Capture the cell that displays the provided text and extract its (x, y) central coordinate. 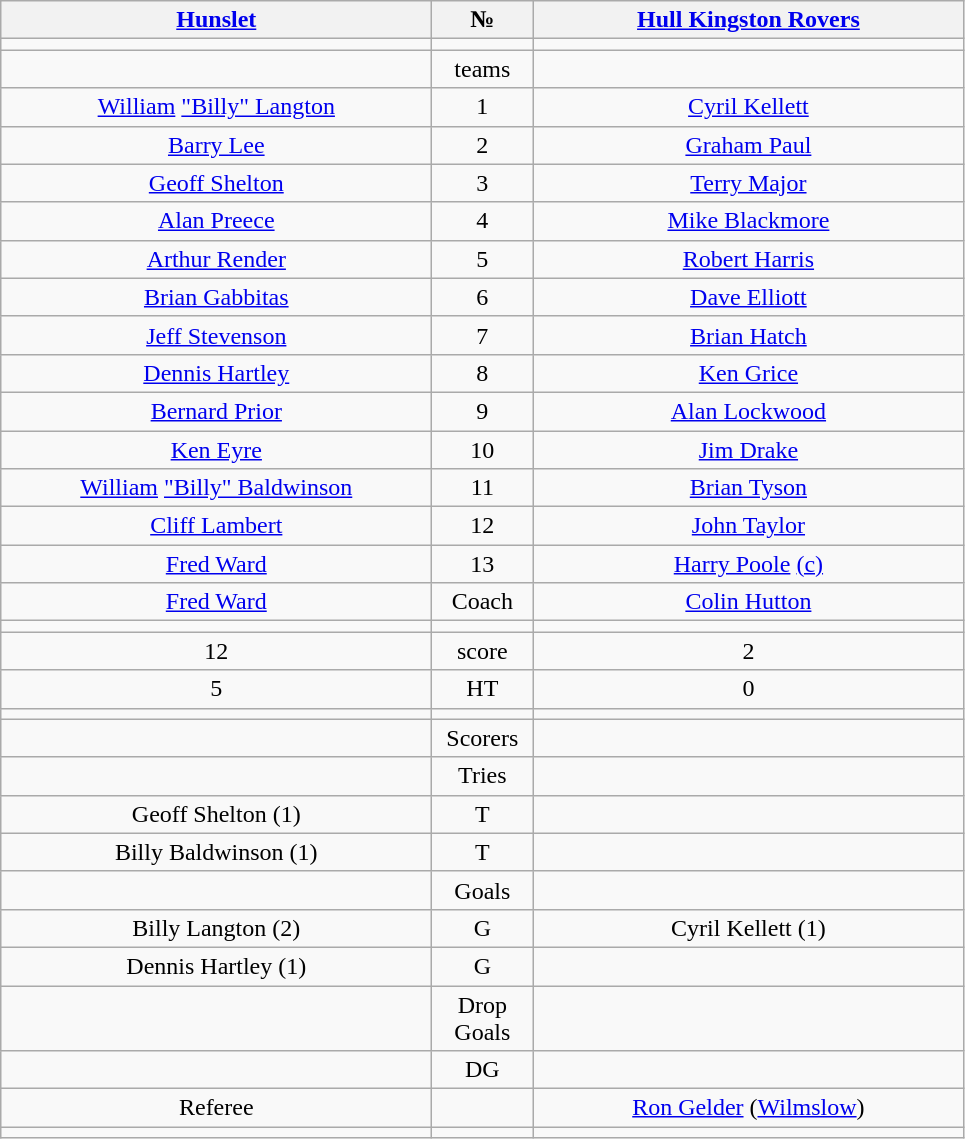
Dave Elliott (748, 297)
8 (482, 373)
Coach (482, 602)
9 (482, 411)
Barry Lee (216, 145)
3 (482, 183)
Jeff Stevenson (216, 335)
Brian Hatch (748, 335)
Hunslet (216, 20)
Geoff Shelton (216, 183)
13 (482, 564)
Scorers (482, 738)
teams (482, 69)
Arthur Render (216, 259)
Goals (482, 890)
Brian Gabbitas (216, 297)
Graham Paul (748, 145)
Ron Gelder (Wilmslow) (748, 1108)
Tries (482, 776)
Colin Hutton (748, 602)
10 (482, 449)
Alan Lockwood (748, 411)
Ken Grice (748, 373)
Ken Eyre (216, 449)
John Taylor (748, 526)
Cyril Kellett (748, 107)
William "Billy" Langton (216, 107)
7 (482, 335)
1 (482, 107)
Dennis Hartley (1) (216, 966)
Dennis Hartley (216, 373)
Harry Poole (c) (748, 564)
Brian Tyson (748, 488)
Hull Kingston Rovers (748, 20)
6 (482, 297)
4 (482, 221)
Mike Blackmore (748, 221)
Cliff Lambert (216, 526)
Jim Drake (748, 449)
11 (482, 488)
Alan Preece (216, 221)
Billy Baldwinson (1) (216, 852)
William "Billy" Baldwinson (216, 488)
Drop Goals (482, 1018)
score (482, 651)
Referee (216, 1108)
№ (482, 20)
Cyril Kellett (1) (748, 928)
Bernard Prior (216, 411)
0 (748, 689)
Billy Langton (2) (216, 928)
HT (482, 689)
Terry Major (748, 183)
Geoff Shelton (1) (216, 814)
DG (482, 1070)
Robert Harris (748, 259)
